Search for the cell housing the specified text and yield its (X, Y) center coordinate. 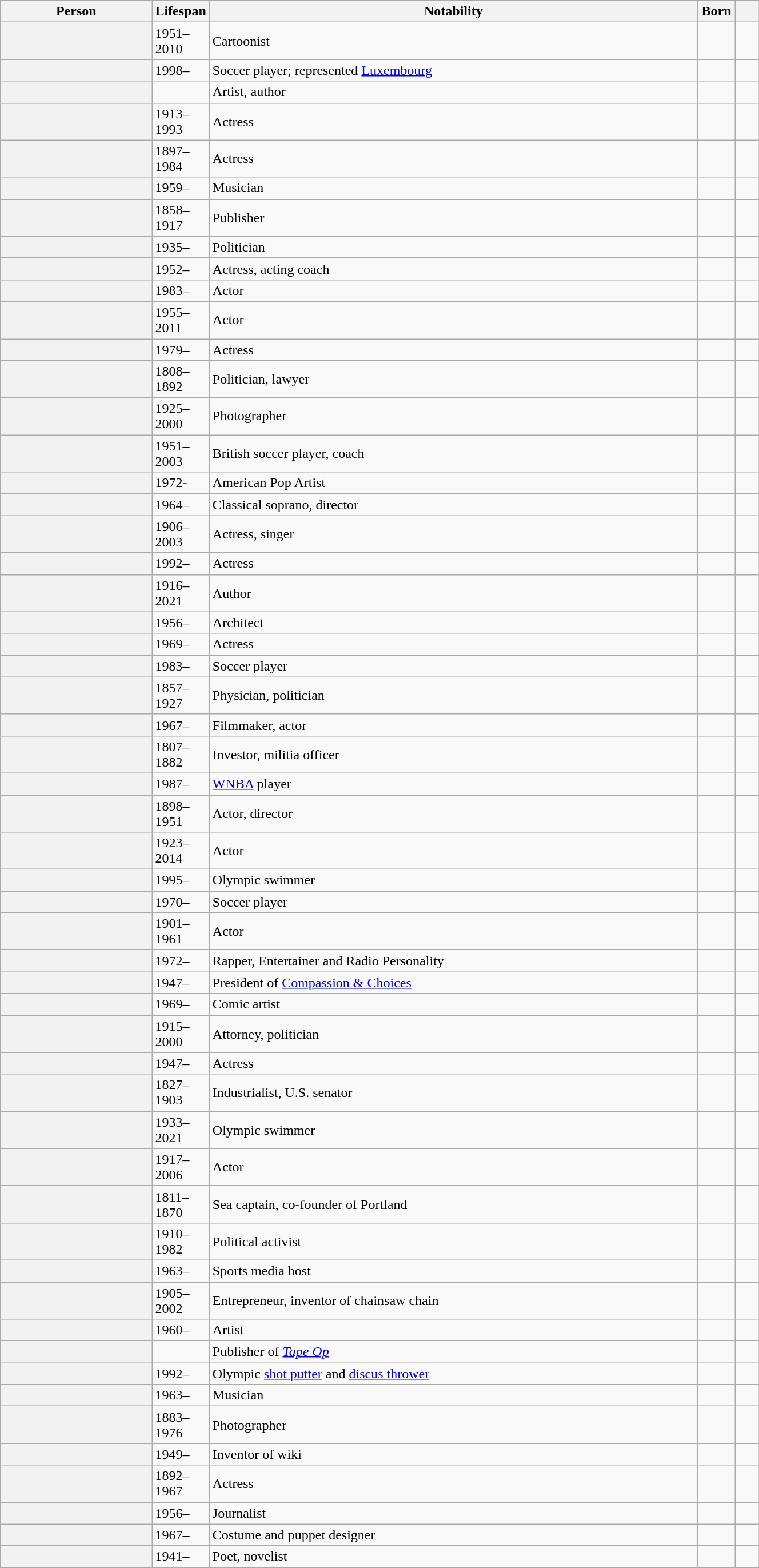
Artist (453, 1330)
Publisher of Tape Op (453, 1352)
1901–1961 (181, 932)
Inventor of wiki (453, 1454)
1858–1917 (181, 217)
Artist, author (453, 92)
Cartoonist (453, 41)
1935– (181, 247)
1995– (181, 880)
Political activist (453, 1242)
1906–2003 (181, 534)
1964– (181, 505)
Entrepreneur, inventor of chainsaw chain (453, 1300)
1955–2011 (181, 320)
1915–2000 (181, 1034)
1923–2014 (181, 851)
Politician, lawyer (453, 380)
1808–1892 (181, 380)
Olympic shot putter and discus thrower (453, 1374)
1960– (181, 1330)
Physician, politician (453, 695)
1941– (181, 1557)
1949– (181, 1454)
Rapper, Entertainer and Radio Personality (453, 961)
1952– (181, 269)
1979– (181, 349)
Investor, militia officer (453, 755)
Industrialist, U.S. senator (453, 1093)
WNBA player (453, 784)
Person (77, 11)
1883–1976 (181, 1425)
1897–1984 (181, 159)
British soccer player, coach (453, 454)
Soccer player; represented Luxembourg (453, 70)
1905–2002 (181, 1300)
Journalist (453, 1513)
1998– (181, 70)
Politician (453, 247)
1972– (181, 961)
Filmmaker, actor (453, 725)
Notability (453, 11)
1959– (181, 188)
Sea captain, co-founder of Portland (453, 1204)
Architect (453, 623)
Lifespan (181, 11)
Sports media host (453, 1271)
Attorney, politician (453, 1034)
President of Compassion & Choices (453, 983)
1811–1870 (181, 1204)
1951–2010 (181, 41)
Actress, singer (453, 534)
American Pop Artist (453, 483)
Costume and puppet designer (453, 1535)
Author (453, 593)
Actress, acting coach (453, 269)
1898–1951 (181, 813)
1910–1982 (181, 1242)
Comic artist (453, 1004)
Classical soprano, director (453, 505)
1892–1967 (181, 1484)
Actor, director (453, 813)
1933–2021 (181, 1130)
1917–2006 (181, 1167)
1807–1882 (181, 755)
1925–2000 (181, 416)
1857–1927 (181, 695)
1951–2003 (181, 454)
1827–1903 (181, 1093)
1970– (181, 902)
1972- (181, 483)
Poet, novelist (453, 1557)
1913–1993 (181, 121)
Born (716, 11)
1916–2021 (181, 593)
1987– (181, 784)
Publisher (453, 217)
